Detect which cell encompasses the target text, then output its (X, Y) center coordinate. 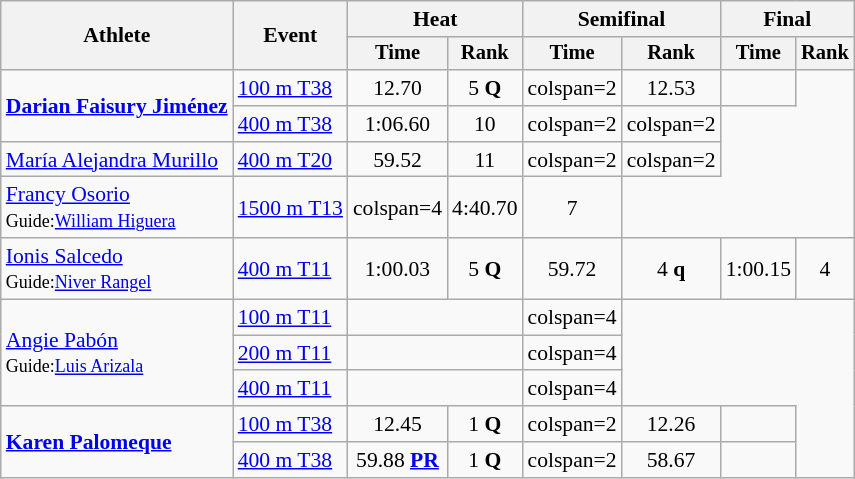
Francy OsorioGuide:William Higuera (117, 208)
Heat (436, 19)
59.88 PR (398, 460)
59.72 (572, 268)
Darian Faisury Jiménez (117, 106)
María Alejandra Murillo (117, 160)
10 (484, 124)
1500 m T13 (290, 208)
12.70 (398, 88)
11 (484, 160)
1:00.15 (758, 268)
200 m T11 (290, 353)
Event (290, 36)
12.45 (398, 424)
1:06.60 (398, 124)
Semifinal (622, 19)
1:00.03 (398, 268)
Karen Palomeque (117, 442)
Final (788, 19)
4 (825, 268)
400 m T20 (290, 160)
7 (572, 208)
100 m T11 (290, 318)
59.52 (398, 160)
4:40.70 (484, 208)
Angie PabónGuide:Luis Arizala (117, 354)
12.26 (672, 424)
Ionis SalcedoGuide:Niver Rangel (117, 268)
58.67 (672, 460)
Athlete (117, 36)
4 q (672, 268)
12.53 (672, 88)
